Return the [X, Y] coordinate for the center point of the cell that contains the specified text.  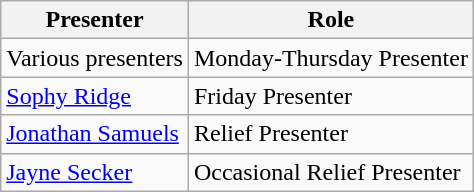
Sophy Ridge [95, 96]
Various presenters [95, 58]
Friday Presenter [330, 96]
Occasional Relief Presenter [330, 172]
Relief Presenter [330, 134]
Jayne Secker [95, 172]
Monday-Thursday Presenter [330, 58]
Role [330, 20]
Jonathan Samuels [95, 134]
Presenter [95, 20]
